Detect which cell encompasses the target text, then output its [X, Y] center coordinate. 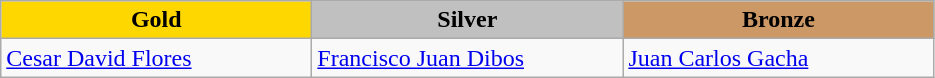
Cesar David Flores [156, 58]
Juan Carlos Gacha [778, 58]
Silver [468, 20]
Gold [156, 20]
Bronze [778, 20]
Francisco Juan Dibos [468, 58]
